Find where the given text appears and provide that cell's center as (X, Y) coordinate. 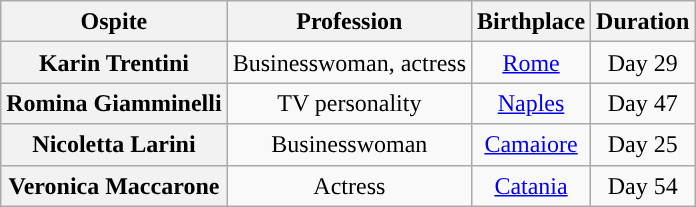
Profession (349, 22)
Catania (532, 186)
Businesswoman (349, 144)
Actress (349, 186)
Day 29 (643, 62)
Karin Trentini (114, 62)
Ospite (114, 22)
Businesswoman, actress (349, 62)
Birthplace (532, 22)
Naples (532, 104)
Veronica Maccarone (114, 186)
Day 47 (643, 104)
Day 25 (643, 144)
Duration (643, 22)
Romina Giamminelli (114, 104)
Nicoletta Larini (114, 144)
TV personality (349, 104)
Day 54 (643, 186)
Camaiore (532, 144)
Rome (532, 62)
